Search for the cell housing the specified text and yield its [x, y] center coordinate. 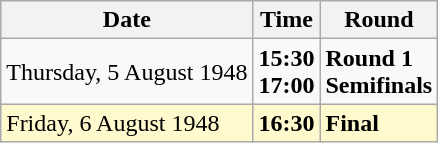
Thursday, 5 August 1948 [127, 72]
16:30 [286, 123]
Time [286, 20]
Round [379, 20]
Date [127, 20]
Friday, 6 August 1948 [127, 123]
15:3017:00 [286, 72]
Final [379, 123]
Round 1Semifinals [379, 72]
